Pinpoint the cell where the given text exists, returning its [x, y] midpoint coordinate. 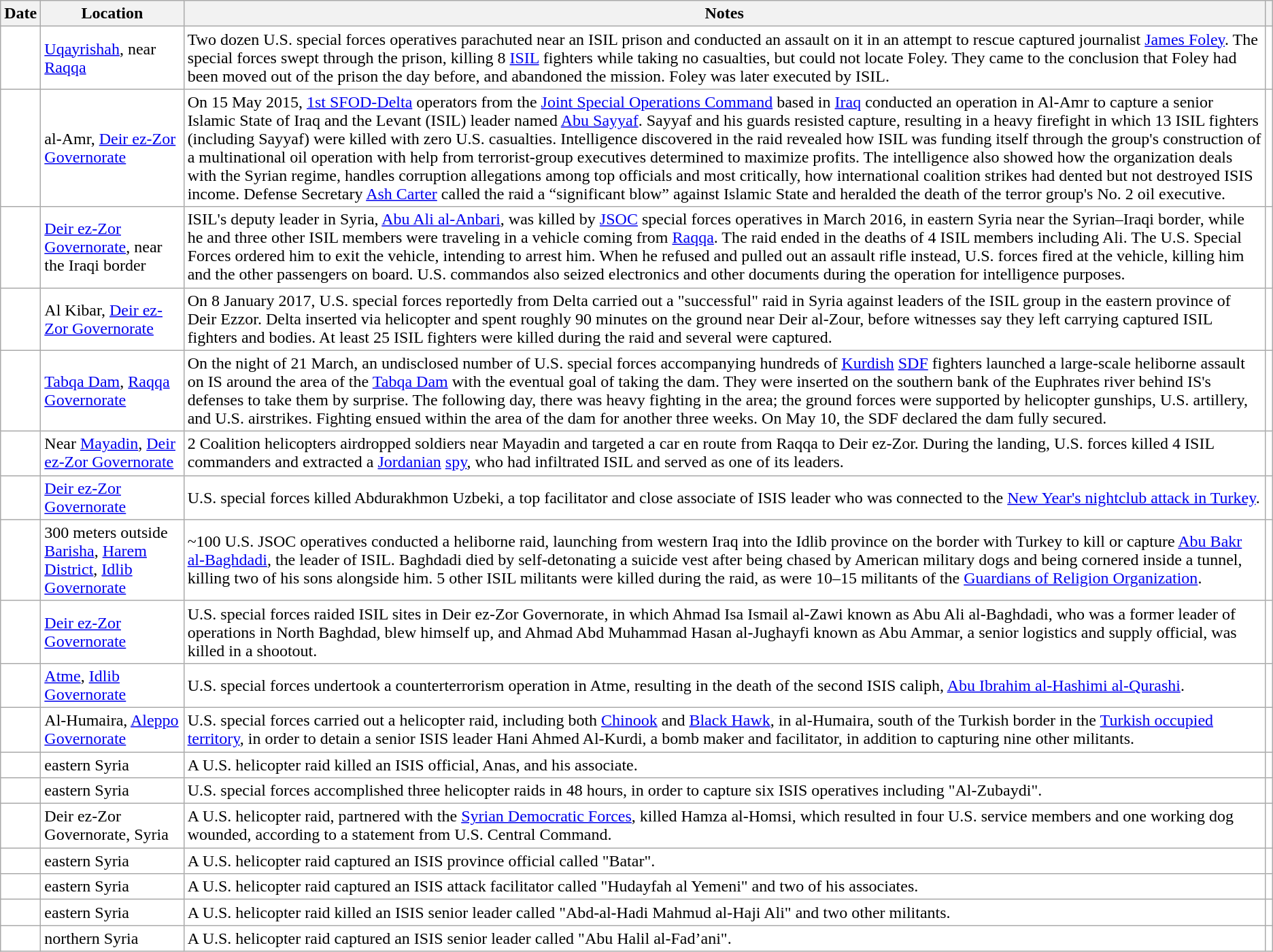
Date [20, 14]
A U.S. helicopter raid captured an ISIS attack facilitator called "Hudayfah al Yemeni" and two of his associates. [724, 887]
northern Syria [112, 938]
al-Amr, Deir ez-Zor Governorate [112, 148]
Near Mayadin, Deir ez-Zor Governorate [112, 453]
Atme, Idlib Governorate [112, 685]
Deir ez-Zor Governorate, near the Iraqi border [112, 248]
Tabqa Dam, Raqqa Governorate [112, 390]
300 meters outside Barisha, Harem District, Idlib Governorate [112, 560]
A U.S. helicopter raid captured an ISIS senior leader called "Abu Halil al-Fad’ani". [724, 938]
Al Kibar, Deir ez-Zor Governorate [112, 319]
Deir ez-Zor Governorate, Syria [112, 826]
A U.S. helicopter raid captured an ISIS province official called "Batar". [724, 861]
U.S. special forces accomplished three helicopter raids in 48 hours, in order to capture six ISIS operatives including "Al-Zubaydi". [724, 791]
Uqayrishah, near Raqqa [112, 58]
Al-Humaira, Aleppo Governorate [112, 729]
A U.S. helicopter raid killed an ISIS senior leader called "Abd-al-Hadi Mahmud al-Haji Ali" and two other militants. [724, 913]
Location [112, 14]
Notes [724, 14]
A U.S. helicopter raid killed an ISIS official, Anas, and his associate. [724, 765]
